For the text-containing cell, return its midpoint in [x, y] coordinate format. 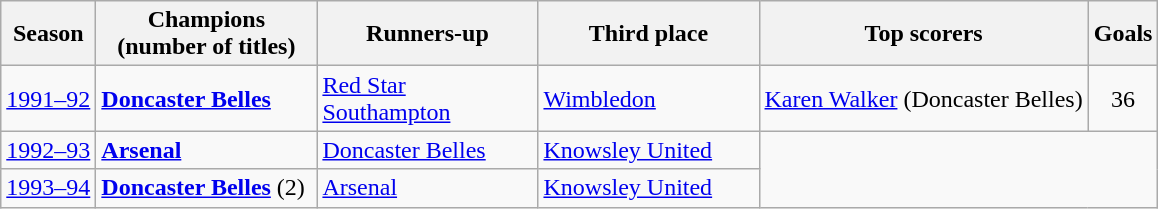
Red Star Southampton [428, 98]
Season [48, 34]
Doncaster Belles (2) [206, 188]
Champions(number of titles) [206, 34]
1993–94 [48, 188]
Wimbledon [648, 98]
Karen Walker (Doncaster Belles) [924, 98]
36 [1123, 98]
Third place [648, 34]
Runners-up [428, 34]
1992–93 [48, 150]
1991–92 [48, 98]
Top scorers [924, 34]
Goals [1123, 34]
